From the cell containing the given text, extract its center point as [x, y] coordinate. 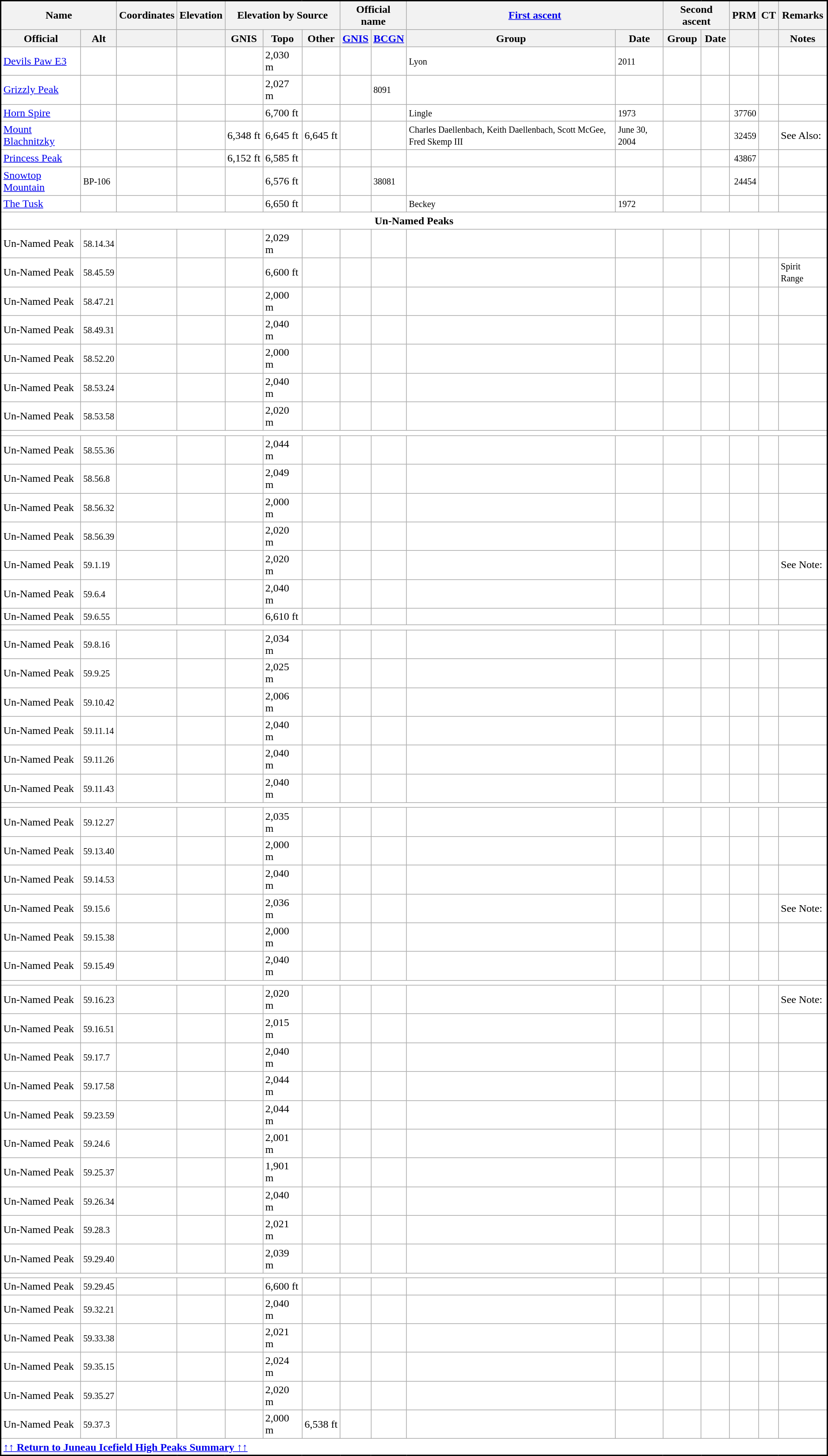
Notes [803, 38]
59.10.42 [99, 702]
59.25.37 [99, 1172]
59.12.27 [99, 822]
58.52.20 [99, 358]
32459 [744, 135]
1973 [640, 113]
59.16.23 [99, 1000]
59.15.49 [99, 966]
59.15.38 [99, 937]
59.11.43 [99, 788]
59.37.3 [99, 1425]
Spirit Range [803, 273]
59.35.27 [99, 1395]
PRM [744, 15]
Alt [99, 38]
First ascent [535, 15]
2,029 m [282, 243]
6,152 ft [244, 158]
59.32.21 [99, 1309]
2,024 m [282, 1367]
58.56.32 [99, 507]
Lingle [511, 113]
Princess Peak [41, 158]
See Also: [803, 135]
Snowtop Mountain [41, 181]
6,585 ft [282, 158]
37760 [744, 113]
2,036 m [282, 908]
6,576 ft [282, 181]
2,034 m [282, 644]
Topo [282, 38]
Un-Named Peaks [414, 221]
6,700 ft [282, 113]
2,035 m [282, 822]
Other [321, 38]
59.8.16 [99, 644]
Remarks [803, 15]
Beckey [511, 204]
59.16.51 [99, 1028]
59.15.6 [99, 908]
58.56.39 [99, 536]
2,015 m [282, 1028]
2,001 m [282, 1143]
59.6.4 [99, 594]
58.47.21 [99, 301]
Second ascent [696, 15]
59.14.53 [99, 880]
Grizzly Peak [41, 89]
6,538 ft [321, 1425]
58.45.59 [99, 273]
58.56.8 [99, 479]
6,348 ft [244, 135]
Elevation by Source [283, 15]
59.11.26 [99, 759]
59.11.14 [99, 731]
59.33.38 [99, 1338]
2,030 m [282, 61]
BP-106 [99, 181]
Official [41, 38]
59.29.45 [99, 1286]
Coordinates [147, 15]
59.24.6 [99, 1143]
2,039 m [282, 1258]
24454 [744, 181]
6,650 ft [282, 204]
58.55.36 [99, 449]
BCGN [389, 38]
CT [768, 15]
58.53.58 [99, 416]
Horn Spire [41, 113]
Lyon [511, 61]
59.28.3 [99, 1230]
The Tusk [41, 204]
6,610 ft [282, 617]
2,006 m [282, 702]
2,049 m [282, 479]
58.53.24 [99, 388]
59.9.25 [99, 673]
59.6.55 [99, 617]
58.14.34 [99, 243]
59.26.34 [99, 1201]
2,027 m [282, 89]
59.17.7 [99, 1057]
Official name [373, 15]
1972 [640, 204]
Devils Paw E3 [41, 61]
59.23.59 [99, 1115]
59.35.15 [99, 1367]
June 30, 2004 [640, 135]
Name [59, 15]
59.1.19 [99, 565]
Charles Daellenbach, Keith Daellenbach, Scott McGee, Fred Skemp III [511, 135]
2011 [640, 61]
1,901 m [282, 1172]
8091 [389, 89]
Mount Blachnitzky [41, 135]
38081 [389, 181]
2,025 m [282, 673]
59.17.58 [99, 1086]
59.29.40 [99, 1258]
↑↑ Return to Juneau Icefield High Peaks Summary ↑↑ [414, 1447]
58.49.31 [99, 330]
43867 [744, 158]
Elevation [201, 15]
59.13.40 [99, 850]
